Detect which cell encompasses the target text, then output its [x, y] center coordinate. 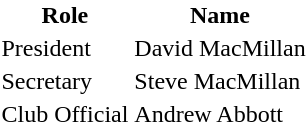
Role [65, 15]
President [65, 48]
Steve MacMillan [220, 81]
David MacMillan [220, 48]
Name [220, 15]
Secretary [65, 81]
